Detect which cell encompasses the target text, then output its [x, y] center coordinate. 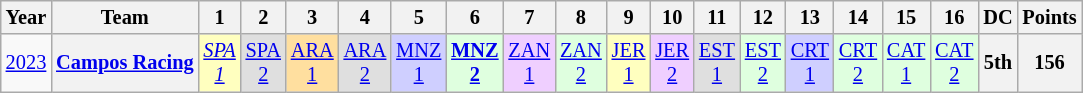
DC [998, 17]
JER1 [629, 63]
2 [264, 17]
CAT1 [906, 63]
MNZ1 [418, 63]
11 [717, 17]
14 [858, 17]
SPA1 [219, 63]
CRT2 [858, 63]
2023 [26, 63]
5 [418, 17]
CRT1 [810, 63]
CAT2 [954, 63]
5th [998, 63]
Year [26, 17]
12 [763, 17]
ARA1 [312, 63]
EST1 [717, 63]
EST2 [763, 63]
Campos Racing [124, 63]
ZAN1 [529, 63]
JER2 [672, 63]
15 [906, 17]
SPA2 [264, 63]
10 [672, 17]
8 [581, 17]
7 [529, 17]
156 [1049, 63]
9 [629, 17]
ARA2 [366, 63]
ZAN2 [581, 63]
Points [1049, 17]
13 [810, 17]
6 [474, 17]
1 [219, 17]
16 [954, 17]
Team [124, 17]
4 [366, 17]
3 [312, 17]
MNZ2 [474, 63]
